Pinpoint the cell where the given text exists, returning its (x, y) midpoint coordinate. 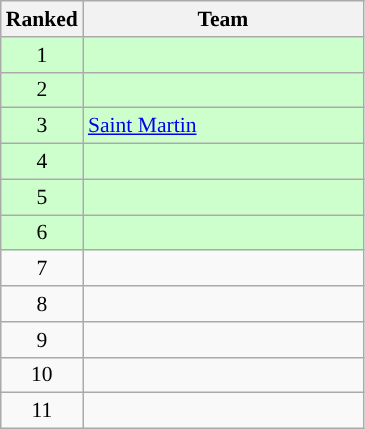
6 (42, 233)
5 (42, 197)
11 (42, 411)
2 (42, 90)
4 (42, 162)
Ranked (42, 19)
7 (42, 269)
9 (42, 340)
3 (42, 126)
8 (42, 304)
10 (42, 375)
Team (223, 19)
1 (42, 55)
Saint Martin (223, 126)
